Determine the (x, y) coordinate at the center of the cell enclosing the given text.  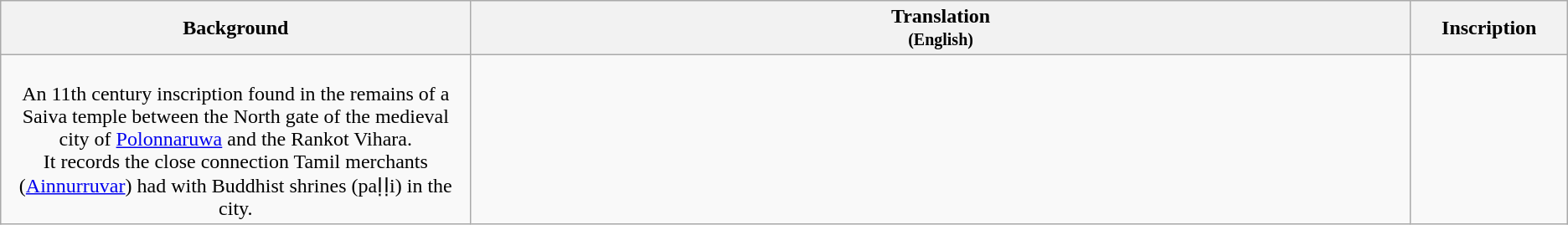
Background (236, 28)
Translation(English) (941, 28)
Inscription (1489, 28)
